Identify which cell holds the provided text, then report its (x, y) central coordinate. 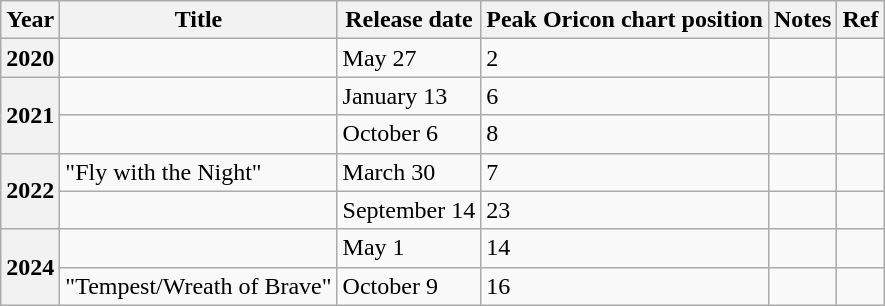
January 13 (409, 96)
Year (30, 20)
Title (198, 20)
Ref (860, 20)
May 27 (409, 58)
March 30 (409, 172)
2 (625, 58)
2020 (30, 58)
September 14 (409, 210)
Notes (802, 20)
October 9 (409, 286)
7 (625, 172)
2024 (30, 267)
23 (625, 210)
8 (625, 134)
6 (625, 96)
Release date (409, 20)
2021 (30, 115)
"Tempest/Wreath of Brave" (198, 286)
2022 (30, 191)
Peak Oricon chart position (625, 20)
October 6 (409, 134)
14 (625, 248)
May 1 (409, 248)
"Fly with the Night" (198, 172)
16 (625, 286)
